Output the (x, y) coordinate of the center of the cell containing the given text.  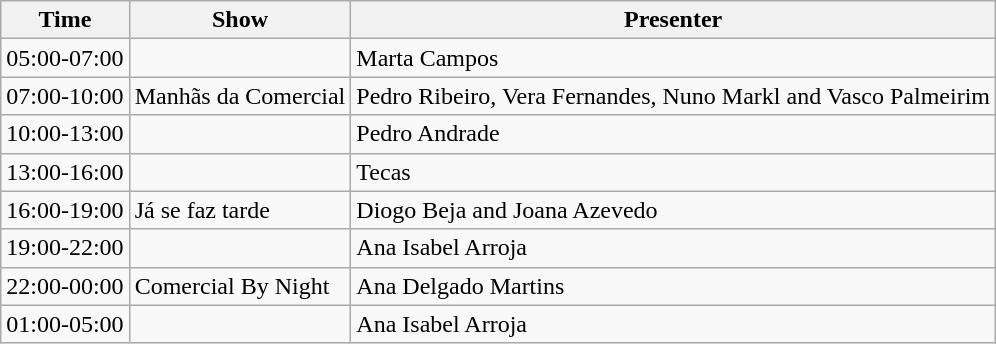
13:00-16:00 (65, 172)
Manhãs da Comercial (240, 96)
22:00-00:00 (65, 286)
Marta Campos (674, 58)
16:00-19:00 (65, 210)
Pedro Ribeiro, Vera Fernandes, Nuno Markl and Vasco Palmeirim (674, 96)
Presenter (674, 20)
19:00-22:00 (65, 248)
Diogo Beja and Joana Azevedo (674, 210)
05:00-07:00 (65, 58)
Show (240, 20)
Time (65, 20)
Pedro Andrade (674, 134)
07:00-10:00 (65, 96)
Já se faz tarde (240, 210)
10:00-13:00 (65, 134)
Comercial By Night (240, 286)
Ana Delgado Martins (674, 286)
Tecas (674, 172)
01:00-05:00 (65, 324)
